Determine the [x, y] coordinate at the center of the cell enclosing the given text.  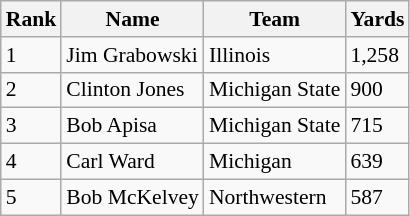
715 [377, 126]
Jim Grabowski [132, 55]
1,258 [377, 55]
Bob Apisa [132, 126]
Clinton Jones [132, 90]
4 [32, 162]
Yards [377, 19]
900 [377, 90]
Bob McKelvey [132, 197]
Illinois [274, 55]
Name [132, 19]
Team [274, 19]
587 [377, 197]
2 [32, 90]
Rank [32, 19]
639 [377, 162]
3 [32, 126]
Carl Ward [132, 162]
Northwestern [274, 197]
5 [32, 197]
Michigan [274, 162]
1 [32, 55]
